Return the (x, y) coordinate for the center point of the cell that contains the specified text.  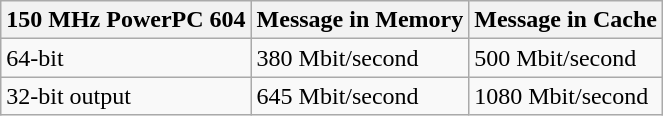
64-bit (126, 58)
500 Mbit/second (566, 58)
Message in Memory (360, 20)
645 Mbit/second (360, 96)
1080 Mbit/second (566, 96)
150 MHz PowerPC 604 (126, 20)
380 Mbit/second (360, 58)
32-bit output (126, 96)
Message in Cache (566, 20)
